Search for the cell housing the specified text and yield its [X, Y] center coordinate. 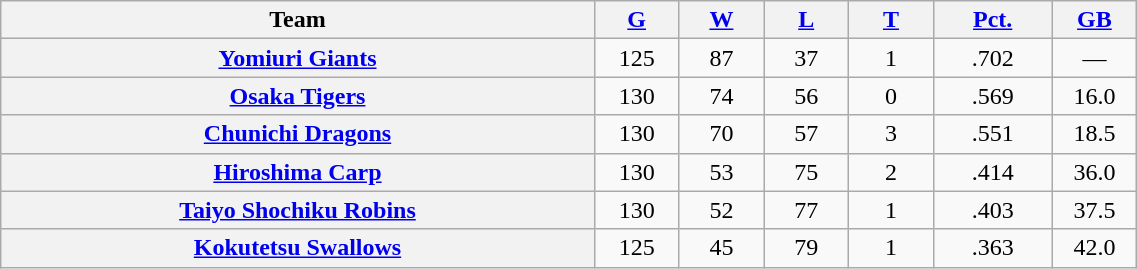
36.0 [1094, 172]
G [636, 20]
45 [722, 248]
Kokutetsu Swallows [298, 248]
Yomiuri Giants [298, 58]
.551 [992, 134]
GB [1094, 20]
Chunichi Dragons [298, 134]
2 [892, 172]
Pct. [992, 20]
0 [892, 96]
87 [722, 58]
.363 [992, 248]
.403 [992, 210]
3 [892, 134]
Osaka Tigers [298, 96]
18.5 [1094, 134]
— [1094, 58]
70 [722, 134]
.569 [992, 96]
37.5 [1094, 210]
T [892, 20]
57 [806, 134]
79 [806, 248]
75 [806, 172]
Team [298, 20]
Hiroshima Carp [298, 172]
.702 [992, 58]
37 [806, 58]
53 [722, 172]
.414 [992, 172]
42.0 [1094, 248]
56 [806, 96]
W [722, 20]
Taiyo Shochiku Robins [298, 210]
77 [806, 210]
16.0 [1094, 96]
L [806, 20]
74 [722, 96]
52 [722, 210]
